Scan for the cell matching the given text and deliver its (x, y) coordinate at center. 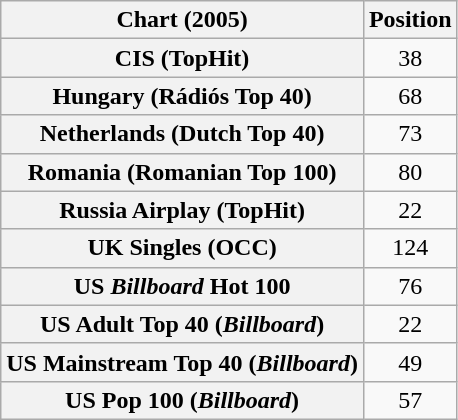
Netherlands (Dutch Top 40) (182, 134)
49 (410, 362)
57 (410, 400)
US Billboard Hot 100 (182, 286)
US Pop 100 (Billboard) (182, 400)
73 (410, 134)
80 (410, 172)
124 (410, 248)
US Adult Top 40 (Billboard) (182, 324)
Hungary (Rádiós Top 40) (182, 96)
38 (410, 58)
76 (410, 286)
Position (410, 20)
CIS (TopHit) (182, 58)
68 (410, 96)
Chart (2005) (182, 20)
Russia Airplay (TopHit) (182, 210)
Romania (Romanian Top 100) (182, 172)
UK Singles (OCC) (182, 248)
US Mainstream Top 40 (Billboard) (182, 362)
